Pinpoint the cell where the given text exists, returning its (x, y) midpoint coordinate. 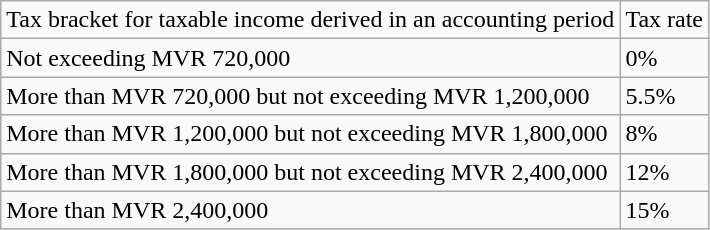
More than MVR 1,200,000 but not exceeding MVR 1,800,000 (310, 134)
Tax rate (664, 20)
Not exceeding MVR 720,000 (310, 58)
0% (664, 58)
8% (664, 134)
15% (664, 210)
More than MVR 2,400,000 (310, 210)
More than MVR 1,800,000 but not exceeding MVR 2,400,000 (310, 172)
More than MVR 720,000 but not exceeding MVR 1,200,000 (310, 96)
Tax bracket for taxable income derived in an accounting period (310, 20)
5.5% (664, 96)
12% (664, 172)
